Locate the cell with the specified text and output its [x, y] center coordinate. 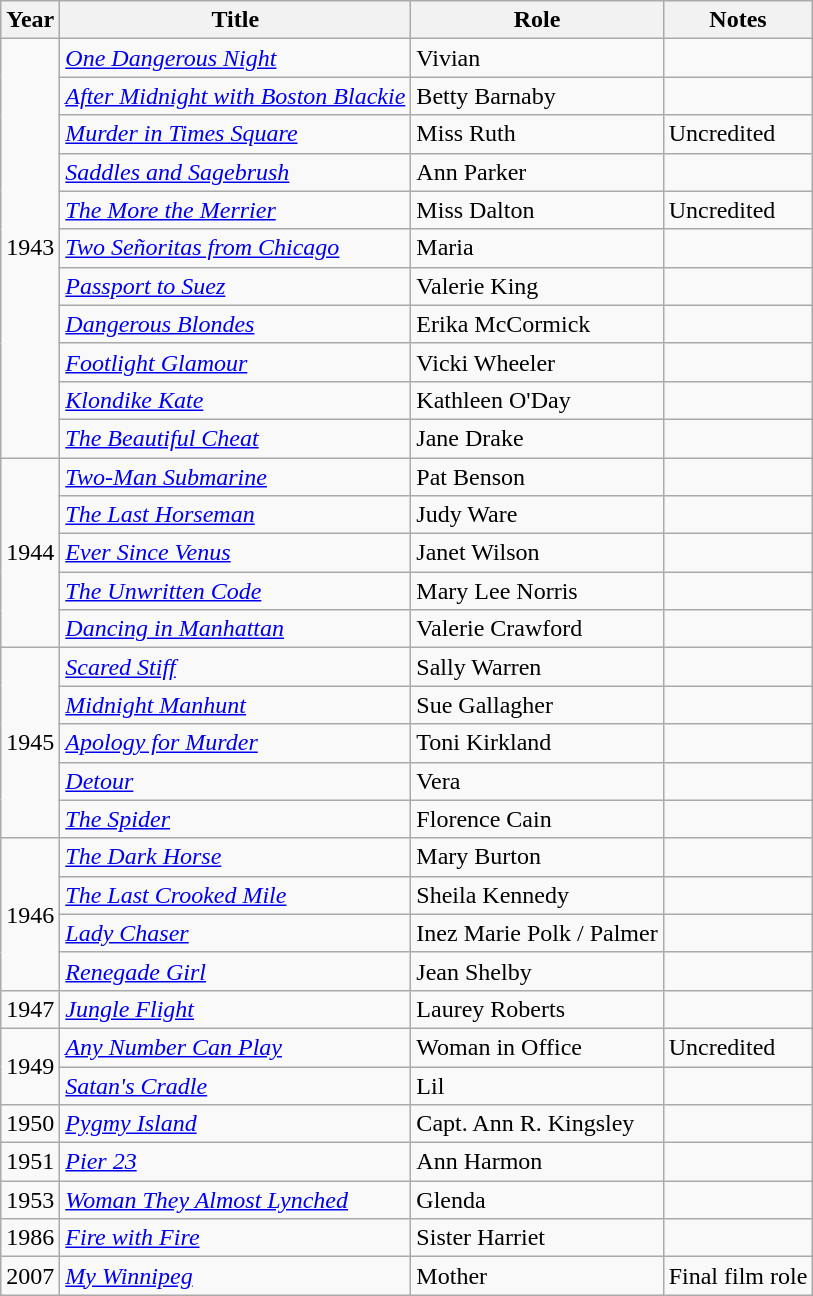
Janet Wilson [537, 553]
After Midnight with Boston Blackie [236, 96]
Saddles and Sagebrush [236, 172]
Passport to Suez [236, 286]
Two Señoritas from Chicago [236, 248]
Murder in Times Square [236, 134]
The Last Horseman [236, 515]
1950 [30, 1124]
Ann Harmon [537, 1162]
Mary Lee Norris [537, 591]
Satan's Cradle [236, 1085]
The Last Crooked Mile [236, 895]
Role [537, 20]
Lil [537, 1085]
Footlight Glamour [236, 362]
1986 [30, 1238]
Vicki Wheeler [537, 362]
Scared Stiff [236, 667]
Sheila Kennedy [537, 895]
Midnight Manhunt [236, 705]
Renegade Girl [236, 971]
Year [30, 20]
Woman They Almost Lynched [236, 1200]
Klondike Kate [236, 400]
Detour [236, 781]
Glenda [537, 1200]
Jane Drake [537, 438]
Vera [537, 781]
Maria [537, 248]
Fire with Fire [236, 1238]
The Beautiful Cheat [236, 438]
Mother [537, 1276]
The More the Merrier [236, 210]
Kathleen O'Day [537, 400]
Inez Marie Polk / Palmer [537, 933]
Pier 23 [236, 1162]
Laurey Roberts [537, 1009]
Dangerous Blondes [236, 324]
The Spider [236, 819]
One Dangerous Night [236, 58]
Judy Ware [537, 515]
Valerie King [537, 286]
Pat Benson [537, 477]
Vivian [537, 58]
Two-Man Submarine [236, 477]
Miss Ruth [537, 134]
Ever Since Venus [236, 553]
1953 [30, 1200]
Florence Cain [537, 819]
Notes [738, 20]
Jungle Flight [236, 1009]
Woman in Office [537, 1047]
1946 [30, 914]
Sue Gallagher [537, 705]
1949 [30, 1066]
1943 [30, 248]
Mary Burton [537, 857]
My Winnipeg [236, 1276]
Ann Parker [537, 172]
Erika McCormick [537, 324]
Sally Warren [537, 667]
1945 [30, 743]
Dancing in Manhattan [236, 629]
Lady Chaser [236, 933]
Jean Shelby [537, 971]
1947 [30, 1009]
Sister Harriet [537, 1238]
2007 [30, 1276]
Valerie Crawford [537, 629]
Any Number Can Play [236, 1047]
Betty Barnaby [537, 96]
Pygmy Island [236, 1124]
Final film role [738, 1276]
Toni Kirkland [537, 743]
Miss Dalton [537, 210]
The Unwritten Code [236, 591]
The Dark Horse [236, 857]
1944 [30, 553]
Apology for Murder [236, 743]
1951 [30, 1162]
Title [236, 20]
Capt. Ann R. Kingsley [537, 1124]
